Extract the (x, y) coordinate from the center of the cell holding the provided text.  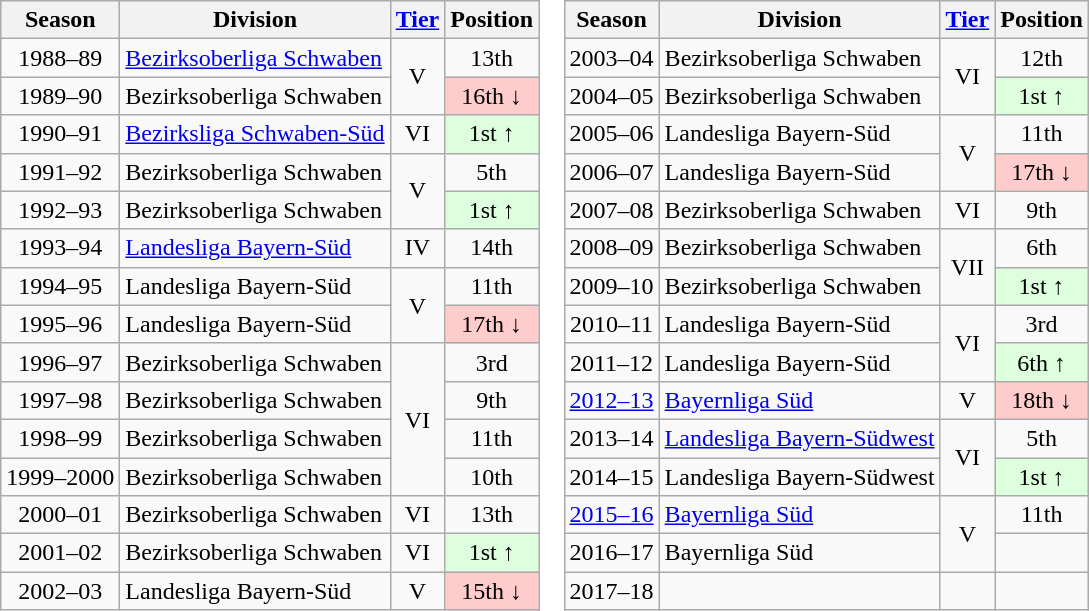
1989–90 (60, 96)
18th ↓ (1042, 400)
2007–08 (612, 210)
2003–04 (612, 58)
1995–96 (60, 324)
1993–94 (60, 248)
16th ↓ (492, 96)
2012–13 (612, 400)
2015–16 (612, 515)
1996–97 (60, 362)
2004–05 (612, 96)
2008–09 (612, 248)
1990–91 (60, 134)
2000–01 (60, 515)
IV (418, 248)
1991–92 (60, 172)
1998–99 (60, 438)
2013–14 (612, 438)
6th ↑ (1042, 362)
10th (492, 477)
2001–02 (60, 553)
1997–98 (60, 400)
1994–95 (60, 286)
14th (492, 248)
2016–17 (612, 553)
Bezirksliga Schwaben-Süd (255, 134)
1992–93 (60, 210)
1999–2000 (60, 477)
15th ↓ (492, 591)
2009–10 (612, 286)
2005–06 (612, 134)
12th (1042, 58)
VII (968, 267)
2014–15 (612, 477)
6th (1042, 248)
2011–12 (612, 362)
1988–89 (60, 58)
2017–18 (612, 591)
2002–03 (60, 591)
2006–07 (612, 172)
2010–11 (612, 324)
